Scan for the cell matching the given text and deliver its (X, Y) coordinate at center. 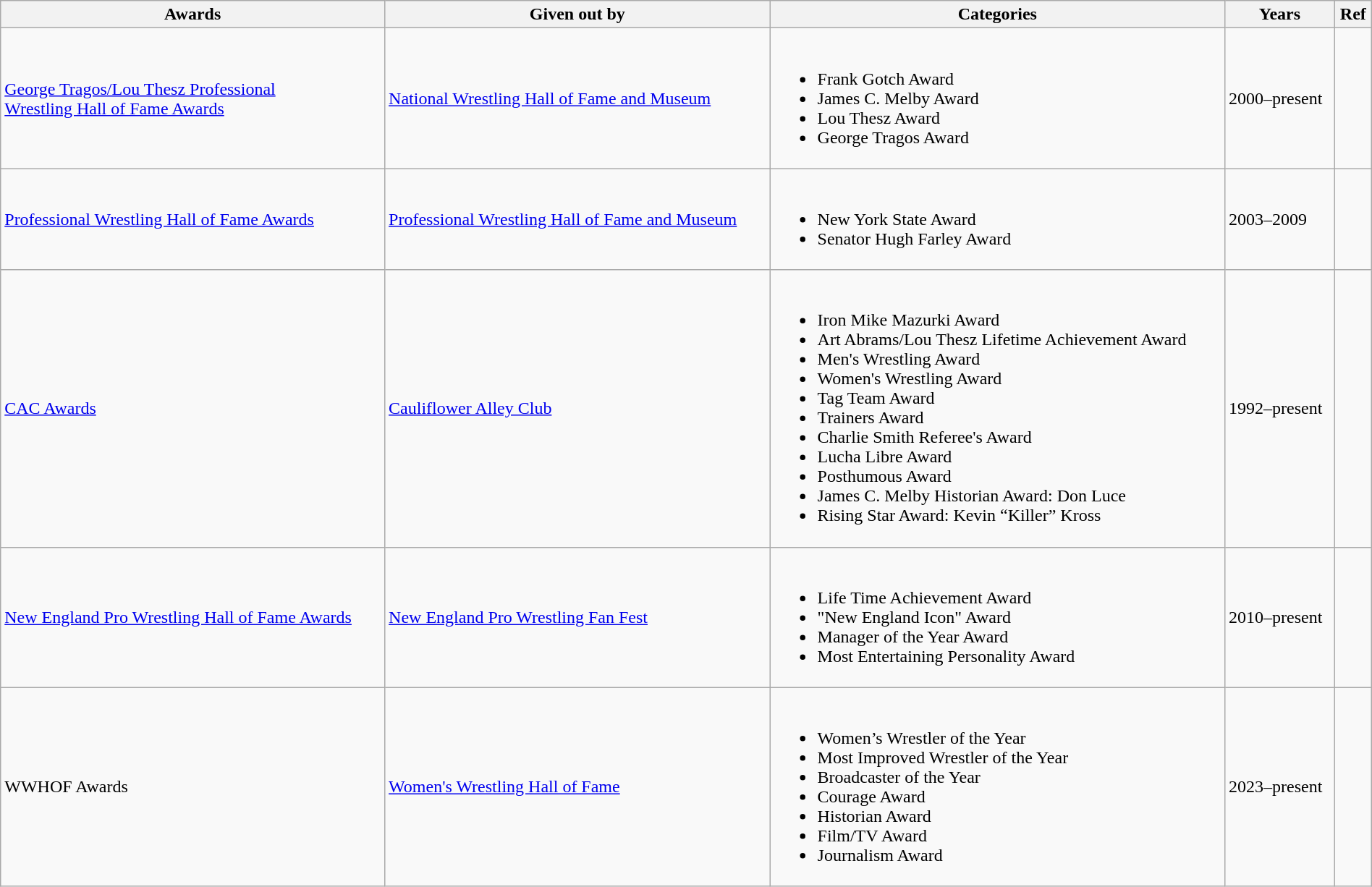
2000–present (1279, 98)
Professional Wrestling Hall of Fame and Museum (577, 219)
Categories (997, 14)
Women’s Wrestler of the YearMost Improved Wrestler of the YearBroadcaster of the YearCourage AwardHistorian AwardFilm/TV AwardJournalism Award (997, 787)
New York State AwardSenator Hugh Farley Award (997, 219)
National Wrestling Hall of Fame and Museum (577, 98)
Women's Wrestling Hall of Fame (577, 787)
2003–2009 (1279, 219)
New England Pro Wrestling Fan Fest (577, 617)
Given out by (577, 14)
George Tragos/Lou Thesz ProfessionalWrestling Hall of Fame Awards (192, 98)
New England Pro Wrestling Hall of Fame Awards (192, 617)
Awards (192, 14)
Cauliflower Alley Club (577, 408)
Life Time Achievement Award"New England Icon" AwardManager of the Year AwardMost Entertaining Personality Award (997, 617)
1992–present (1279, 408)
Years (1279, 14)
Frank Gotch AwardJames C. Melby AwardLou Thesz AwardGeorge Tragos Award (997, 98)
CAC Awards (192, 408)
WWHOF Awards (192, 787)
Ref (1353, 14)
Professional Wrestling Hall of Fame Awards (192, 219)
2010–present (1279, 617)
2023–present (1279, 787)
